For the text-containing cell, return its midpoint in (x, y) coordinate format. 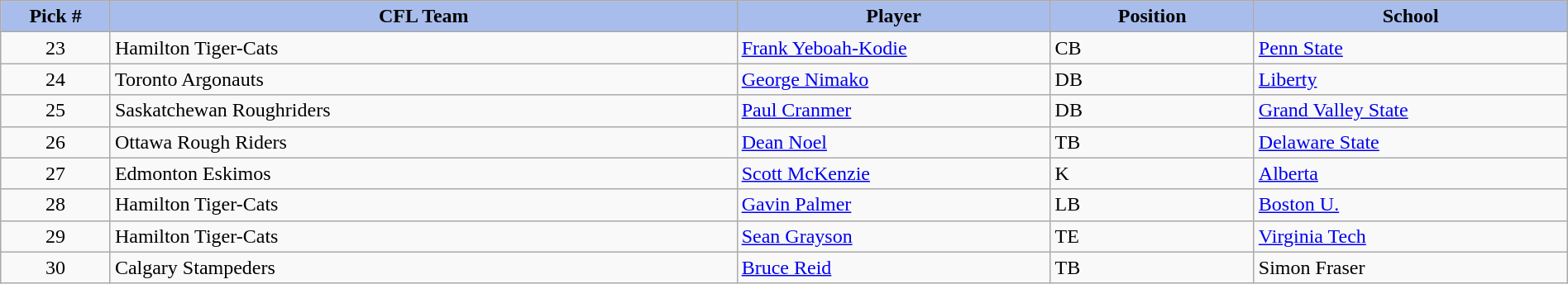
30 (56, 267)
Paul Cranmer (893, 111)
Gavin Palmer (893, 205)
Alberta (1411, 173)
28 (56, 205)
Simon Fraser (1411, 267)
Grand Valley State (1411, 111)
Frank Yeboah-Kodie (893, 48)
Edmonton Eskimos (423, 173)
29 (56, 236)
26 (56, 142)
Saskatchewan Roughriders (423, 111)
Liberty (1411, 79)
Sean Grayson (893, 236)
Position (1152, 17)
24 (56, 79)
Delaware State (1411, 142)
Scott McKenzie (893, 173)
LB (1152, 205)
CFL Team (423, 17)
Calgary Stampeders (423, 267)
Bruce Reid (893, 267)
CB (1152, 48)
Penn State (1411, 48)
Player (893, 17)
27 (56, 173)
Toronto Argonauts (423, 79)
George Nimako (893, 79)
K (1152, 173)
Virginia Tech (1411, 236)
Pick # (56, 17)
TE (1152, 236)
Boston U. (1411, 205)
School (1411, 17)
23 (56, 48)
Ottawa Rough Riders (423, 142)
25 (56, 111)
Dean Noel (893, 142)
